For the text-containing cell, return its midpoint in [x, y] coordinate format. 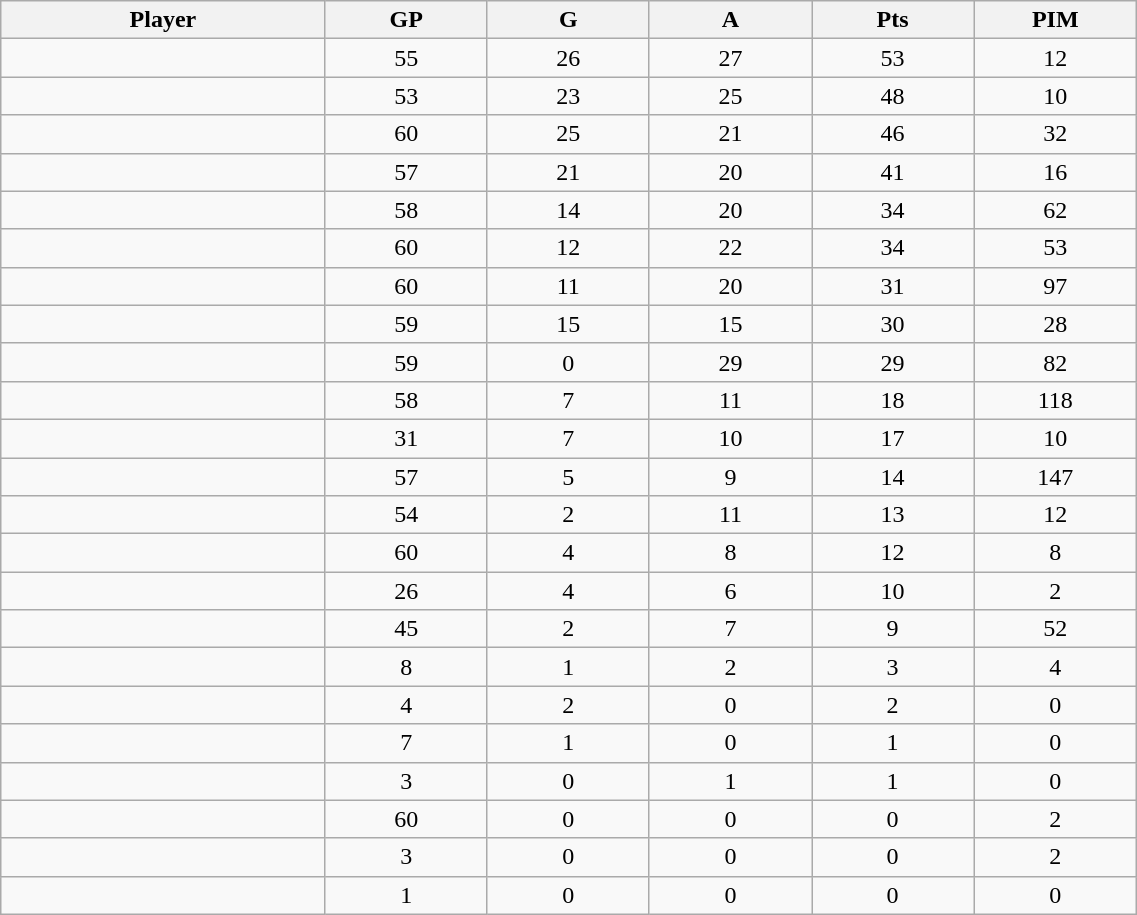
28 [1056, 324]
13 [893, 515]
6 [730, 591]
Player [163, 20]
48 [893, 96]
PIM [1056, 20]
52 [1056, 629]
18 [893, 400]
62 [1056, 210]
30 [893, 324]
22 [730, 248]
41 [893, 172]
16 [1056, 172]
54 [406, 515]
17 [893, 438]
GP [406, 20]
23 [568, 96]
32 [1056, 134]
55 [406, 58]
27 [730, 58]
46 [893, 134]
97 [1056, 286]
82 [1056, 362]
5 [568, 477]
118 [1056, 400]
A [730, 20]
147 [1056, 477]
Pts [893, 20]
G [568, 20]
45 [406, 629]
